For the text-containing cell, return its midpoint in [X, Y] coordinate format. 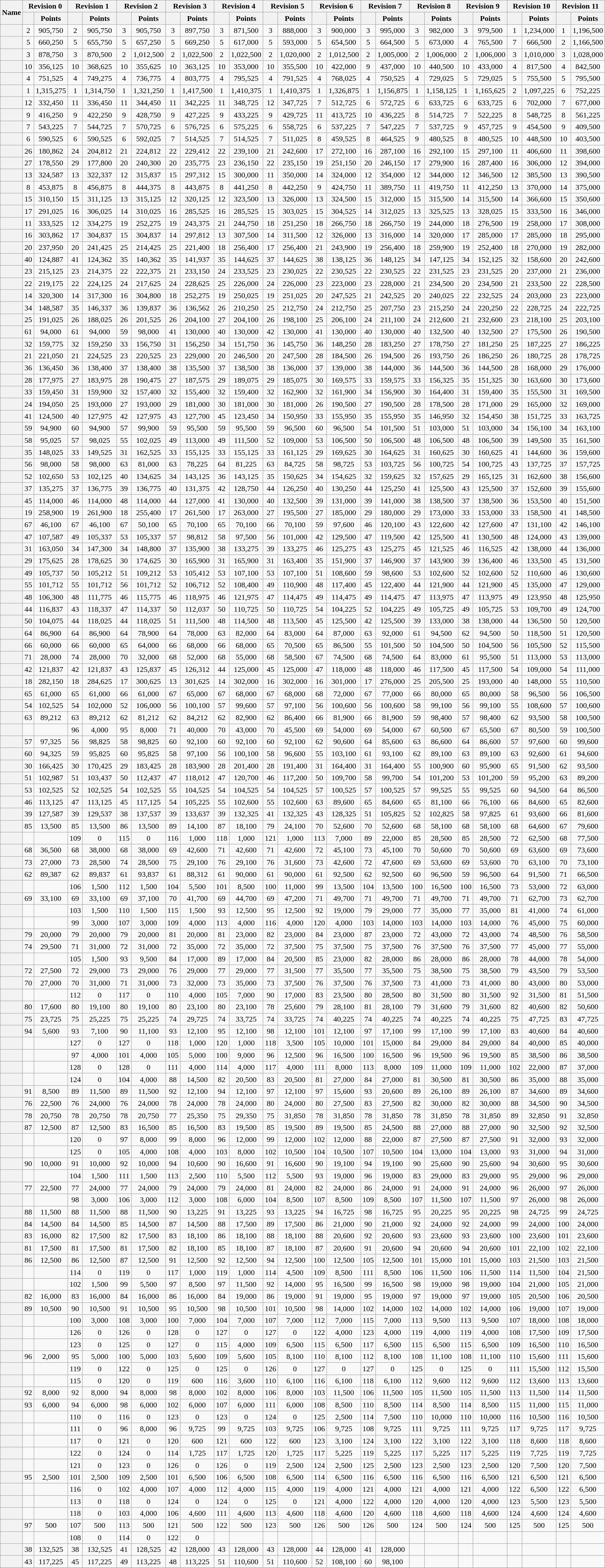
76,100 [490, 802]
547,225 [393, 127]
98,725 [344, 464]
122,400 [393, 585]
217,625 [148, 284]
368,625 [99, 67]
125,250 [393, 488]
78,225 [197, 464]
44,700 [246, 898]
168,000 [539, 368]
344,000 [442, 175]
673,000 [442, 42]
243,375 [197, 223]
437,000 [393, 67]
593,000 [295, 42]
795,500 [588, 79]
169,625 [344, 452]
222,725 [588, 308]
211,100 [393, 320]
178,550 [51, 163]
158,600 [539, 259]
237,000 [539, 271]
108,100 [344, 1562]
123,950 [539, 597]
301,000 [344, 681]
185,000 [344, 513]
427,225 [197, 115]
350,600 [588, 199]
187,575 [197, 380]
62,500 [539, 838]
130,500 [490, 537]
543,225 [51, 127]
136,450 [51, 368]
85,600 [393, 742]
206,100 [344, 320]
124,000 [539, 537]
1,005,000 [393, 54]
203,100 [588, 320]
900,000 [344, 30]
459,525 [344, 139]
325,525 [442, 211]
130,600 [588, 573]
135,000 [539, 585]
1,010,000 [539, 54]
370,000 [539, 187]
117,200 [295, 778]
153,000 [490, 513]
444,375 [148, 187]
347,725 [295, 103]
178,500 [442, 404]
1,315,275 [51, 91]
1,314,750 [99, 91]
1,158,125 [442, 91]
105,500 [539, 645]
279,900 [442, 163]
440,500 [442, 67]
135,900 [197, 549]
259,900 [442, 247]
448,500 [539, 139]
148,800 [148, 549]
102,650 [51, 476]
111,000 [588, 669]
385,500 [539, 175]
66,500 [588, 874]
106,712 [197, 585]
244,750 [246, 223]
204,812 [99, 151]
353,000 [246, 67]
1,166,500 [588, 42]
105,825 [393, 814]
150,950 [295, 416]
47,600 [393, 862]
316,000 [393, 235]
236,150 [246, 163]
201,400 [246, 766]
251,250 [295, 223]
177,975 [51, 380]
87,000 [344, 633]
173,600 [588, 380]
146,950 [442, 416]
888,000 [295, 30]
180,862 [51, 151]
81,000 [148, 464]
1,097,225 [539, 91]
63,000 [588, 886]
111,775 [99, 597]
48,500 [539, 935]
89,200 [588, 778]
98,025 [99, 440]
137,537 [148, 814]
995,000 [393, 30]
24,100 [295, 826]
102,025 [148, 440]
300,625 [148, 681]
312,025 [393, 211]
Revision 9 [483, 6]
791,525 [295, 79]
151,725 [539, 416]
65,000 [197, 693]
80,500 [539, 730]
127,700 [197, 416]
412,250 [490, 187]
187,225 [539, 344]
148,250 [344, 344]
155,400 [197, 392]
121,525 [442, 549]
123,450 [246, 416]
180,725 [539, 356]
429,725 [295, 115]
203,000 [539, 296]
150,625 [295, 476]
240,025 [442, 296]
170,425 [99, 766]
215,250 [442, 308]
146,337 [99, 308]
118,337 [99, 609]
159,775 [51, 344]
78,900 [148, 633]
252,400 [490, 247]
108,400 [246, 585]
105,212 [99, 573]
140,362 [148, 259]
156,250 [197, 344]
82,000 [246, 633]
301,625 [197, 681]
162,600 [539, 476]
188,025 [99, 320]
332,450 [51, 103]
320,300 [51, 296]
1,165,625 [490, 91]
175,625 [51, 561]
210,250 [246, 308]
81,212 [148, 717]
148,587 [51, 308]
240,300 [148, 163]
129,500 [344, 537]
105,412 [197, 573]
272,100 [344, 151]
617,000 [246, 42]
261,500 [197, 513]
297,312 [197, 175]
139,837 [148, 308]
194,500 [393, 356]
1,417,500 [197, 91]
36,500 [51, 850]
169,000 [588, 404]
64,600 [539, 826]
511,025 [295, 139]
124,887 [51, 259]
92,000 [393, 633]
136,500 [539, 621]
194,050 [51, 404]
161,900 [344, 392]
190,475 [148, 380]
246,150 [393, 163]
333,500 [539, 211]
178,625 [99, 561]
178,725 [588, 356]
185,075 [295, 380]
237,950 [51, 247]
148,025 [51, 452]
145,750 [295, 344]
Revision 7 [385, 6]
191,400 [295, 766]
151,500 [588, 500]
17,600 [51, 1007]
102,125 [99, 476]
201,525 [148, 320]
141,937 [197, 259]
50,100 [148, 525]
336,450 [99, 103]
406,600 [539, 151]
295,000 [588, 235]
871,500 [246, 30]
817,500 [539, 67]
224,812 [148, 151]
147,125 [442, 259]
156,600 [588, 476]
657,250 [148, 42]
81,225 [246, 464]
100,900 [442, 766]
169,500 [588, 392]
220,525 [148, 356]
117,400 [344, 585]
156,325 [442, 380]
112,037 [197, 609]
64,000 [148, 645]
572,725 [393, 103]
228,500 [588, 284]
174,625 [148, 561]
422,250 [99, 115]
334,275 [99, 223]
156,750 [148, 344]
162,525 [148, 452]
1,196,500 [588, 30]
84,725 [295, 464]
232,600 [490, 320]
375,000 [588, 187]
107,587 [51, 537]
29,725 [197, 1019]
228,725 [539, 308]
146,900 [393, 561]
3,600 [246, 1381]
229,000 [197, 356]
233,150 [197, 271]
90,600 [344, 742]
424,750 [344, 187]
315,837 [148, 175]
878,750 [51, 54]
Revision 5 [287, 6]
193,750 [442, 356]
291,025 [51, 211]
218,100 [539, 320]
664,500 [393, 42]
124,700 [588, 609]
897,750 [197, 30]
419,750 [442, 187]
118,500 [539, 633]
125,950 [588, 597]
310,025 [148, 211]
669,250 [197, 42]
239,100 [246, 151]
136,562 [197, 308]
768,025 [344, 79]
180,000 [393, 513]
276,000 [393, 681]
97,500 [246, 537]
25,350 [197, 1115]
169,575 [344, 380]
163,400 [295, 561]
97,825 [490, 814]
183,425 [148, 766]
390,500 [588, 175]
130,250 [344, 488]
94,325 [51, 754]
98,100 [393, 1562]
131,000 [344, 500]
765,500 [490, 42]
60,500 [442, 730]
Revision 3 [190, 6]
102,987 [51, 778]
736,775 [148, 79]
251,150 [344, 163]
173,000 [442, 513]
315,125 [148, 199]
112,437 [148, 778]
103,100 [344, 754]
441,250 [246, 187]
795,525 [246, 79]
428,750 [148, 115]
512,725 [344, 103]
398,600 [588, 151]
124,500 [51, 416]
37,100 [148, 898]
183,250 [393, 344]
159,450 [51, 392]
389,750 [393, 187]
157,725 [588, 464]
189,075 [246, 380]
Revision 10 [532, 6]
163,050 [51, 549]
311,500 [295, 235]
297,812 [197, 235]
241,425 [99, 247]
127,000 [197, 500]
2,000 [51, 1357]
41,700 [197, 898]
93,600 [539, 814]
95,900 [490, 766]
176,000 [588, 368]
287,100 [393, 151]
803,775 [197, 79]
409,500 [588, 127]
86,400 [295, 717]
236,000 [588, 271]
95,200 [539, 778]
246,500 [246, 356]
106,300 [51, 597]
113,500 [295, 621]
52,000 [197, 657]
148,000 [539, 681]
282,000 [588, 247]
752,225 [588, 91]
114,337 [148, 609]
79,600 [588, 826]
128,525 [148, 1550]
151,325 [490, 380]
146,100 [588, 525]
78,000 [197, 633]
207,750 [393, 308]
120,100 [393, 525]
355,500 [295, 67]
228,625 [197, 284]
403,500 [588, 139]
166,425 [51, 766]
235,150 [295, 163]
165,125 [490, 476]
103,725 [393, 464]
137,725 [539, 464]
346,500 [490, 175]
310,150 [51, 199]
304,525 [344, 211]
159,575 [393, 380]
151,750 [246, 344]
147,300 [99, 549]
198,100 [295, 320]
24,500 [393, 1128]
Revision 6 [336, 6]
163,725 [588, 416]
155,600 [588, 488]
51,500 [588, 995]
311,125 [99, 199]
1,156,875 [393, 91]
443,875 [197, 187]
Revision 0 [45, 6]
159,600 [588, 452]
98,600 [393, 573]
138,125 [344, 259]
307,500 [246, 235]
148,125 [393, 259]
244,000 [442, 223]
94,600 [588, 754]
149,500 [539, 440]
154,450 [490, 416]
232,525 [490, 296]
104,075 [51, 621]
144,000 [393, 368]
63,600 [539, 850]
70,500 [295, 645]
105,225 [197, 802]
356,125 [51, 67]
183,975 [99, 380]
558,725 [295, 127]
312,000 [393, 199]
136,400 [490, 561]
282,150 [51, 681]
453,875 [51, 187]
92,600 [539, 754]
3,500 [295, 1043]
205,500 [442, 681]
464,525 [393, 139]
Revision 8 [434, 6]
124,362 [99, 259]
161,125 [295, 452]
152,600 [539, 488]
224,525 [99, 356]
102,000 [99, 705]
23,725 [51, 1019]
29,350 [246, 1115]
159,900 [99, 392]
243,900 [344, 247]
654,500 [344, 42]
982,000 [442, 30]
366,600 [539, 199]
303,862 [51, 235]
103,437 [99, 778]
7,100 [99, 1031]
163,100 [588, 428]
129,537 [99, 814]
247,525 [344, 296]
133,500 [539, 561]
306,025 [99, 211]
110,500 [588, 681]
235,775 [197, 163]
561,225 [588, 115]
322,337 [99, 175]
660,250 [51, 42]
99,900 [148, 428]
212,600 [442, 320]
233,500 [539, 284]
346,000 [588, 211]
214,375 [99, 271]
118,012 [197, 778]
159,250 [99, 344]
97,325 [51, 742]
328,025 [490, 211]
131,100 [539, 525]
544,725 [99, 127]
413,725 [344, 115]
81,600 [588, 814]
261,900 [99, 513]
126,312 [197, 669]
9,000 [246, 1055]
394,000 [588, 163]
143,900 [442, 561]
116,525 [490, 549]
82,900 [246, 717]
114,500 [246, 621]
303,025 [295, 211]
175,500 [539, 332]
95,025 [51, 440]
183,900 [197, 766]
258,000 [539, 223]
29,500 [51, 947]
287,400 [490, 163]
164,625 [393, 452]
433,000 [490, 67]
255,400 [148, 513]
666,500 [539, 42]
45,500 [295, 730]
247,500 [295, 356]
84,212 [197, 717]
749,275 [99, 79]
128,325 [344, 814]
333,525 [51, 223]
47,200 [295, 898]
157,625 [442, 476]
77,000 [393, 693]
129,000 [588, 585]
221,050 [51, 356]
422,000 [344, 67]
133,637 [197, 814]
43,500 [539, 971]
171,000 [490, 404]
144,600 [539, 452]
178,750 [442, 344]
436,225 [393, 115]
222,375 [148, 271]
155,500 [539, 392]
117,125 [148, 802]
221,400 [197, 247]
Revision 2 [141, 6]
592,025 [148, 139]
115,500 [588, 645]
416,250 [51, 115]
233,525 [246, 271]
105,737 [51, 573]
514,725 [442, 115]
306,000 [539, 163]
89,600 [344, 802]
4,500 [295, 1272]
162,900 [295, 392]
133,000 [442, 621]
93,837 [148, 874]
134,625 [148, 476]
570,725 [148, 127]
73,100 [588, 862]
354,000 [393, 175]
118,975 [197, 597]
433,225 [246, 115]
576,725 [197, 127]
93,100 [393, 754]
250,025 [246, 296]
110,900 [295, 585]
116,837 [51, 609]
53,500 [588, 971]
37,000 [588, 1067]
128,750 [246, 488]
292,100 [442, 151]
135,275 [51, 488]
320,000 [442, 235]
131,375 [197, 488]
224,125 [99, 284]
149,525 [99, 452]
72,000 [344, 693]
89,387 [51, 874]
348,725 [246, 103]
125,837 [148, 669]
214,425 [148, 247]
263,000 [246, 513]
548,725 [539, 115]
842,500 [588, 67]
1,326,875 [344, 91]
219,175 [51, 284]
442,250 [295, 187]
1,020,000 [295, 54]
350,000 [295, 175]
131,500 [588, 561]
119,500 [393, 537]
96,600 [295, 754]
Revision 4 [239, 6]
82,600 [588, 802]
308,000 [588, 223]
191,025 [51, 320]
251,025 [295, 296]
575,225 [246, 127]
177,800 [99, 163]
115,775 [148, 597]
284,625 [99, 681]
89,837 [99, 874]
181,250 [490, 344]
127,587 [51, 814]
154,625 [344, 476]
152,125 [490, 259]
165,000 [539, 404]
135,500 [197, 368]
109,212 [148, 573]
228,000 [393, 284]
44,000 [539, 959]
297,100 [490, 151]
98,812 [197, 537]
320,125 [197, 199]
276,500 [490, 223]
Revision 11 [580, 6]
537,225 [344, 127]
215,125 [51, 271]
220,250 [490, 308]
10,600 [197, 1164]
1,028,000 [588, 54]
344,450 [148, 103]
454,500 [539, 127]
106,000 [148, 705]
77,500 [588, 838]
63,100 [539, 862]
161,500 [588, 440]
158,500 [539, 513]
317,300 [99, 296]
159,625 [393, 476]
163,600 [539, 380]
156,100 [539, 428]
324,587 [51, 175]
677,000 [588, 103]
88,312 [197, 874]
157,400 [148, 392]
127,600 [490, 525]
242,525 [393, 296]
186,250 [490, 356]
126,250 [295, 488]
120,700 [246, 778]
65,500 [490, 730]
230,025 [295, 271]
363,125 [197, 67]
73,600 [588, 850]
702,000 [539, 103]
456,875 [99, 187]
Name [11, 12]
750,525 [393, 79]
141,000 [393, 500]
755,500 [539, 79]
156,900 [393, 392]
151,900 [344, 561]
186,225 [588, 344]
122,600 [442, 525]
195,500 [295, 513]
751,525 [51, 79]
537,725 [442, 127]
148,500 [588, 513]
342,225 [197, 103]
979,500 [490, 30]
655,750 [99, 42]
304,800 [148, 296]
1,321,250 [148, 91]
324,000 [344, 175]
81,100 [442, 802]
522,225 [490, 115]
14,100 [197, 826]
355,625 [148, 67]
23,500 [344, 995]
184,500 [344, 356]
323,500 [246, 199]
270,000 [539, 247]
121,975 [246, 597]
1,234,000 [539, 30]
101,000 [295, 537]
300,000 [246, 175]
99,700 [393, 778]
153,500 [539, 500]
229,412 [197, 151]
870,500 [99, 54]
Revision 1 [92, 6]
324,500 [344, 199]
258,900 [51, 513]
102,825 [442, 814]
457,725 [490, 127]
